Return (x, y) of the center of cell containing provided text 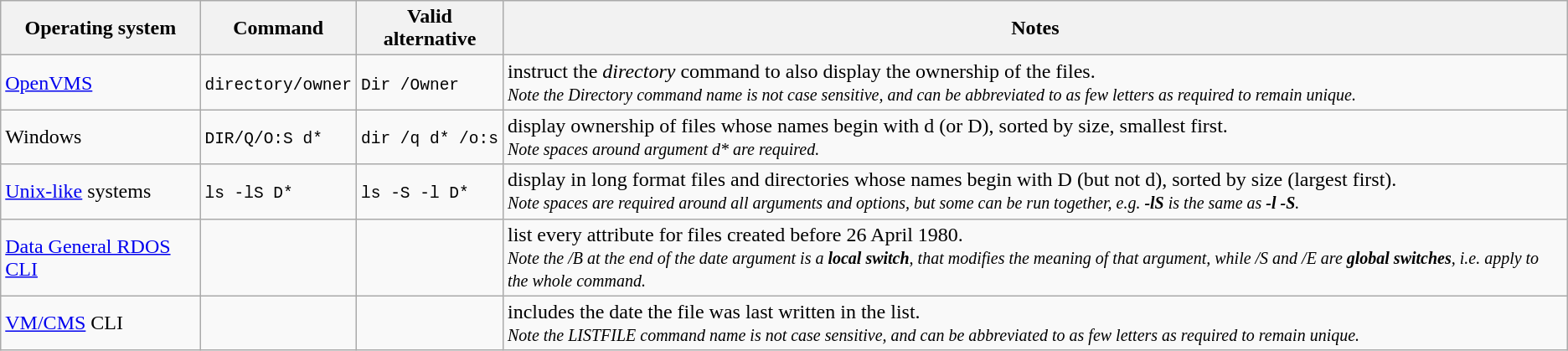
display ownership of files whose names begin with d (or D), sorted by size, smallest first.Note spaces around argument d* are required. (1035, 137)
Operating system (101, 28)
OpenVMS (101, 82)
ls -S -l D* (431, 191)
DIR/Q/O:S d* (278, 137)
Data General RDOS CLI (101, 257)
dir /q d* /o:s (431, 137)
ls -lS D* (278, 191)
VM/CMS CLI (101, 323)
directory/owner (278, 82)
Dir /Owner (431, 82)
Windows (101, 137)
Notes (1035, 28)
Unix-like systems (101, 191)
Valid alternative (431, 28)
Command (278, 28)
